Detect which cell encompasses the target text, then output its [x, y] center coordinate. 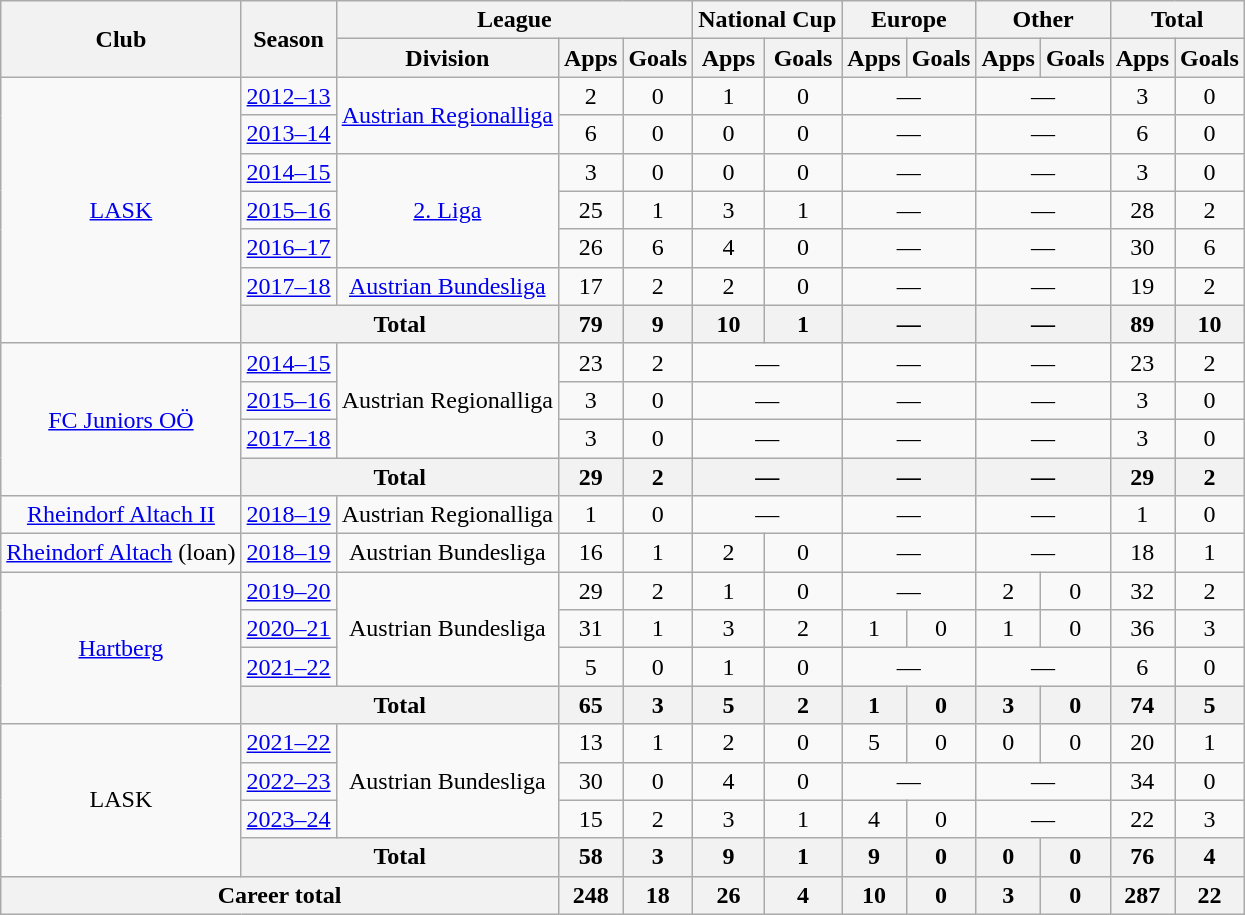
15 [590, 819]
National Cup [768, 20]
79 [590, 324]
65 [590, 705]
Career total [280, 895]
FC Juniors OÖ [121, 419]
Hartberg [121, 648]
58 [590, 857]
Europe [909, 20]
74 [1142, 705]
Rheindorf Altach II [121, 515]
19 [1142, 286]
Division [447, 58]
31 [590, 629]
Club [121, 39]
Rheindorf Altach (loan) [121, 553]
Season [288, 39]
34 [1142, 781]
Other [1043, 20]
17 [590, 286]
2016–17 [288, 248]
13 [590, 743]
20 [1142, 743]
89 [1142, 324]
2012–13 [288, 96]
League [514, 20]
25 [590, 210]
2. Liga [447, 210]
2020–21 [288, 629]
2022–23 [288, 781]
248 [590, 895]
76 [1142, 857]
32 [1142, 591]
287 [1142, 895]
2013–14 [288, 134]
28 [1142, 210]
36 [1142, 629]
2019–20 [288, 591]
16 [590, 553]
2023–24 [288, 819]
